Scan for the cell matching the given text and deliver its (x, y) coordinate at center. 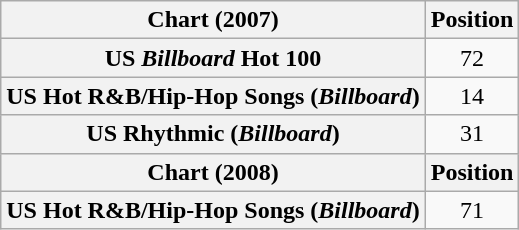
US Billboard Hot 100 (213, 58)
US Rhythmic (Billboard) (213, 134)
31 (472, 134)
71 (472, 210)
14 (472, 96)
Chart (2008) (213, 172)
Chart (2007) (213, 20)
72 (472, 58)
